Capture the cell that displays the provided text and extract its (X, Y) central coordinate. 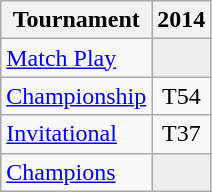
T54 (182, 96)
Match Play (76, 58)
Tournament (76, 20)
T37 (182, 134)
Invitational (76, 134)
2014 (182, 20)
Championship (76, 96)
Champions (76, 172)
